Output the [X, Y] coordinate of the center of the cell containing the given text.  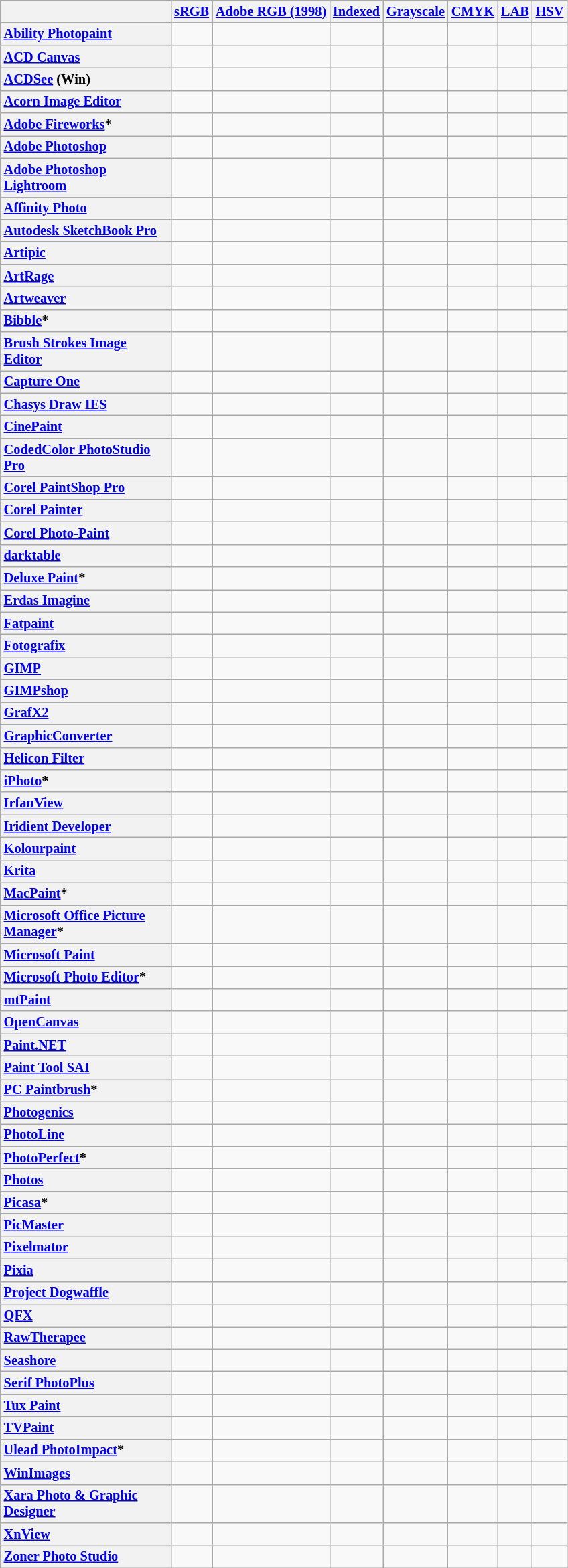
Pixia [86, 1270]
Bibble* [86, 321]
Fatpaint [86, 623]
Acorn Image Editor [86, 102]
PicMaster [86, 1225]
Photogenics [86, 1113]
iPhoto* [86, 781]
Paint Tool SAI [86, 1067]
Seashore [86, 1360]
Ability Photopaint [86, 34]
Grayscale [415, 11]
Paint.NET [86, 1045]
LAB [515, 11]
mtPaint [86, 1000]
ArtRage [86, 276]
RawTherapee [86, 1338]
sRGB [192, 11]
Microsoft Office Picture Manager* [86, 924]
Ulead PhotoImpact* [86, 1450]
Adobe Photoshop [86, 147]
Adobe Photoshop Lightroom [86, 177]
Photos [86, 1180]
Picasa* [86, 1202]
PC Paintbrush* [86, 1090]
Corel Painter [86, 510]
Adobe RGB (1998) [271, 11]
Artweaver [86, 298]
Pixelmator [86, 1247]
XnView [86, 1534]
GIMPshop [86, 691]
Serif PhotoPlus [86, 1383]
OpenCanvas [86, 1022]
ACDSee (Win) [86, 79]
Chasys Draw IES [86, 404]
PhotoLine [86, 1135]
CodedColor PhotoStudio Pro [86, 457]
Autodesk SketchBook Pro [86, 230]
Kolourpaint [86, 848]
MacPaint* [86, 894]
darktable [86, 556]
HSV [550, 11]
Adobe Fireworks* [86, 125]
GraphicConverter [86, 736]
Fotografix [86, 645]
Xara Photo & Graphic Designer [86, 1504]
Brush Strokes Image Editor [86, 351]
GrafX2 [86, 713]
Microsoft Photo Editor* [86, 977]
CinePaint [86, 426]
ACD Canvas [86, 57]
Capture One [86, 382]
Affinity Photo [86, 208]
TVPaint [86, 1428]
Deluxe Paint* [86, 578]
Helicon Filter [86, 759]
Microsoft Paint [86, 955]
WinImages [86, 1473]
Zoner Photo Studio [86, 1557]
Krita [86, 871]
Tux Paint [86, 1405]
Erdas Imagine [86, 601]
GIMP [86, 668]
Corel PaintShop Pro [86, 488]
Corel Photo-Paint [86, 533]
Iridient Developer [86, 826]
IrfanView [86, 803]
CMYK [473, 11]
Artipic [86, 253]
Project Dogwaffle [86, 1293]
QFX [86, 1315]
PhotoPerfect* [86, 1158]
Indexed [356, 11]
